Extract the (X, Y) coordinate from the center of the cell holding the provided text.  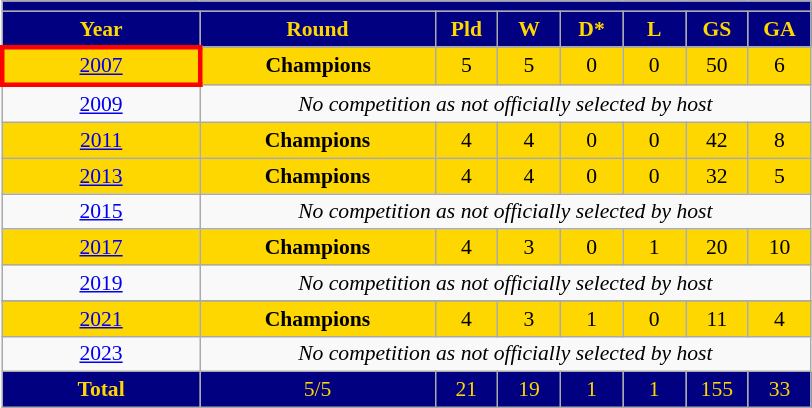
L (654, 29)
Total (101, 390)
Year (101, 29)
32 (718, 176)
2013 (101, 176)
2015 (101, 212)
50 (718, 66)
6 (780, 66)
D* (592, 29)
2019 (101, 283)
Pld (466, 29)
33 (780, 390)
GS (718, 29)
2011 (101, 141)
GA (780, 29)
Round (318, 29)
2017 (101, 248)
155 (718, 390)
2009 (101, 104)
21 (466, 390)
10 (780, 248)
8 (780, 141)
2021 (101, 319)
11 (718, 319)
2007 (101, 66)
20 (718, 248)
19 (530, 390)
42 (718, 141)
2023 (101, 354)
5/5 (318, 390)
W (530, 29)
